Capture the cell that displays the provided text and extract its [x, y] central coordinate. 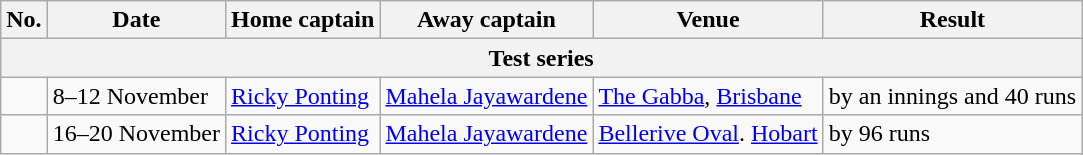
8–12 November [136, 96]
Venue [708, 20]
No. [24, 20]
Test series [542, 58]
The Gabba, Brisbane [708, 96]
Away captain [486, 20]
Result [952, 20]
Home captain [303, 20]
by 96 runs [952, 134]
16–20 November [136, 134]
Date [136, 20]
Bellerive Oval. Hobart [708, 134]
by an innings and 40 runs [952, 96]
